Return the (x, y) coordinate for the center point of the cell that contains the specified text.  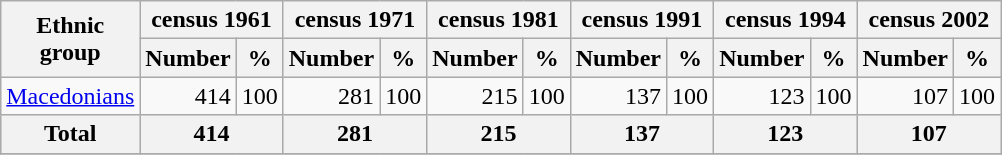
Macedonians (70, 96)
Total (70, 134)
Ethnicgroup (70, 39)
census 1991 (642, 20)
census 1961 (212, 20)
census 2002 (928, 20)
census 1971 (354, 20)
census 1981 (498, 20)
census 1994 (786, 20)
